Locate the cell with the specified text and output its (X, Y) center coordinate. 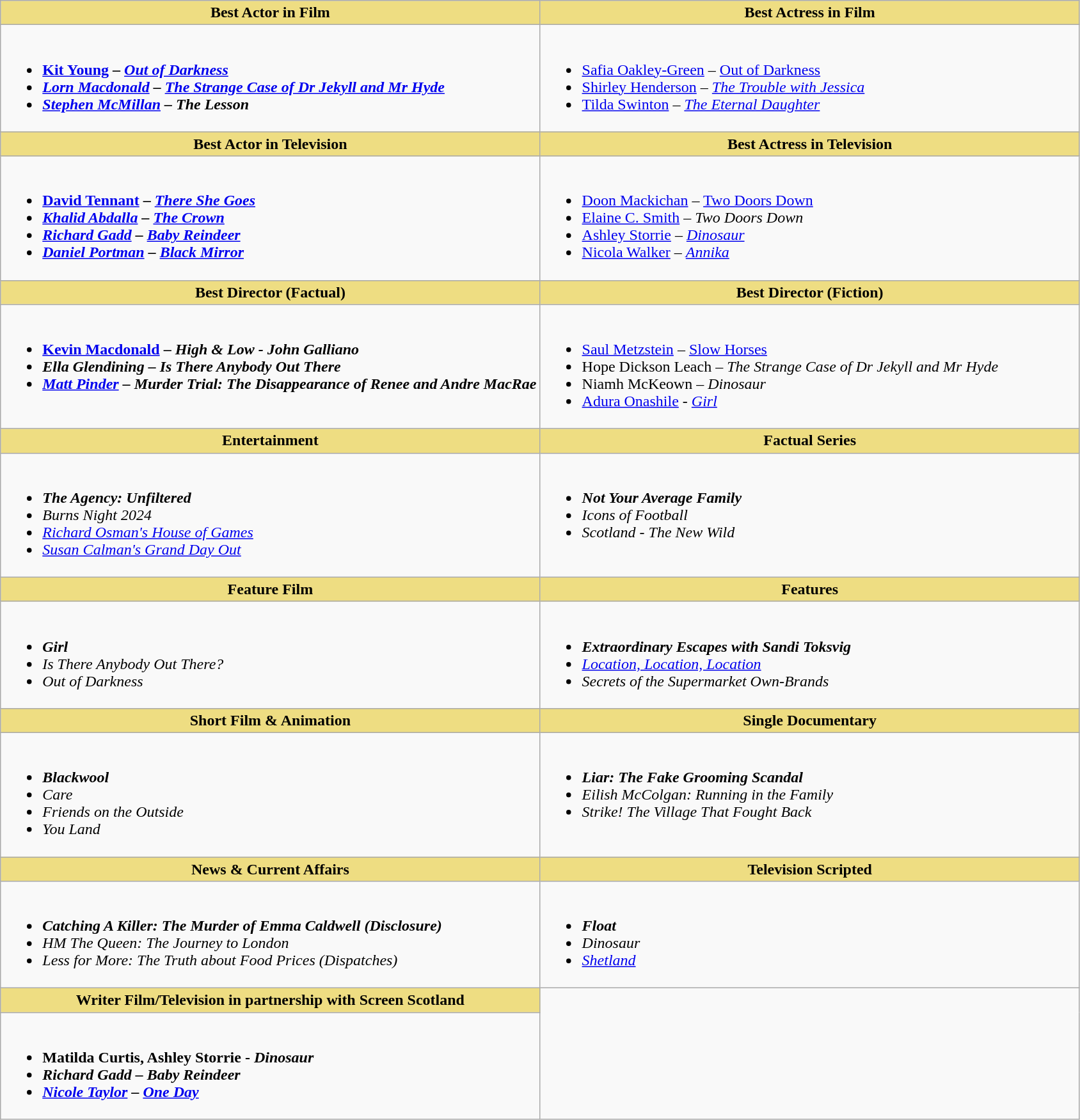
Factual Series (810, 441)
Single Documentary (810, 720)
FloatDinosaurShetland (810, 935)
Entertainment (270, 441)
David Tennant – There She GoesKhalid Abdalla – The CrownRichard Gadd – Baby ReindeerDaniel Portman – Black Mirror (270, 218)
Best Director (Fiction) (810, 292)
Television Scripted (810, 869)
News & Current Affairs (270, 869)
Not Your Average FamilyIcons of FootballScotland - The New Wild (810, 515)
Best Actress in Television (810, 144)
Features (810, 589)
Best Actress in Film (810, 13)
GirlIs There Anybody Out There?Out of Darkness (270, 655)
Best Director (Factual) (270, 292)
Short Film & Animation (270, 720)
Writer Film/Television in partnership with Screen Scotland (270, 1000)
Kit Young – Out of DarknessLorn Macdonald – The Strange Case of Dr Jekyll and Mr HydeStephen McMillan – The Lesson (270, 78)
Doon Mackichan – Two Doors DownElaine C. Smith – Two Doors DownAshley Storrie – DinosaurNicola Walker – Annika (810, 218)
Saul Metzstein – Slow HorsesHope Dickson Leach – The Strange Case of Dr Jekyll and Mr HydeNiamh McKeown – DinosaurAdura Onashile - Girl (810, 367)
Safia Oakley-Green – Out of DarknessShirley Henderson – The Trouble with JessicaTilda Swinton – The Eternal Daughter (810, 78)
Best Actor in Television (270, 144)
Matilda Curtis, Ashley Storrie - DinosaurRichard Gadd – Baby ReindeerNicole Taylor – One Day (270, 1066)
BlackwoolCareFriends on the OutsideYou Land (270, 794)
Catching A Killer: The Murder of Emma Caldwell (Disclosure)HM The Queen: The Journey to LondonLess for More: The Truth about Food Prices (Dispatches) (270, 935)
Extraordinary Escapes with Sandi ToksvigLocation, Location, LocationSecrets of the Supermarket Own-Brands (810, 655)
Best Actor in Film (270, 13)
Liar: The Fake Grooming ScandalEilish McColgan: Running in the FamilyStrike! The Village That Fought Back (810, 794)
Feature Film (270, 589)
The Agency: UnfilteredBurns Night 2024Richard Osman's House of GamesSusan Calman's Grand Day Out (270, 515)
